Pinpoint the cell where the given text exists, returning its [x, y] midpoint coordinate. 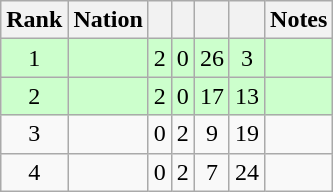
7 [212, 172]
Nation [108, 20]
19 [246, 134]
26 [212, 58]
13 [246, 96]
Rank [34, 20]
4 [34, 172]
17 [212, 96]
9 [212, 134]
1 [34, 58]
Notes [299, 20]
24 [246, 172]
